For the text-containing cell, return its midpoint in (x, y) coordinate format. 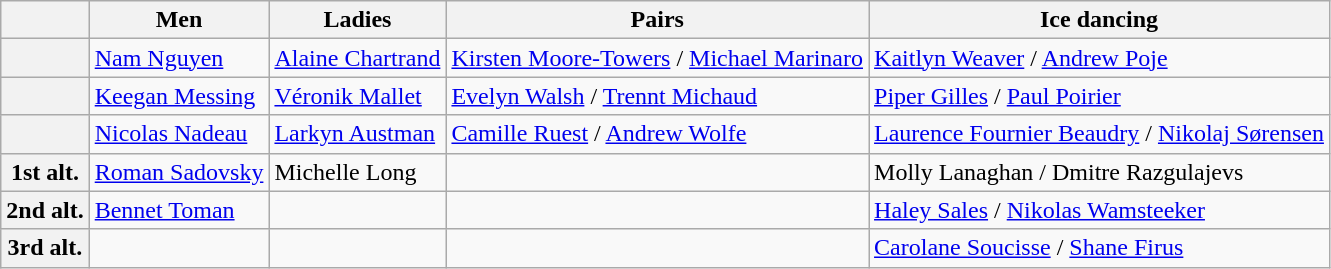
Nicolas Nadeau (179, 134)
Men (179, 20)
Ladies (358, 20)
Pairs (658, 20)
Michelle Long (358, 172)
Ice dancing (1100, 20)
Keegan Messing (179, 96)
Véronik Mallet (358, 96)
Evelyn Walsh / Trennt Michaud (658, 96)
1st alt. (45, 172)
Kaitlyn Weaver / Andrew Poje (1100, 58)
Piper Gilles / Paul Poirier (1100, 96)
2nd alt. (45, 210)
Carolane Soucisse / Shane Firus (1100, 248)
Nam Nguyen (179, 58)
Kirsten Moore-Towers / Michael Marinaro (658, 58)
Laurence Fournier Beaudry / Nikolaj Sørensen (1100, 134)
Bennet Toman (179, 210)
Alaine Chartrand (358, 58)
Roman Sadovsky (179, 172)
Molly Lanaghan / Dmitre Razgulajevs (1100, 172)
Haley Sales / Nikolas Wamsteeker (1100, 210)
Camille Ruest / Andrew Wolfe (658, 134)
3rd alt. (45, 248)
Larkyn Austman (358, 134)
